Scan for the cell matching the given text and deliver its [X, Y] coordinate at center. 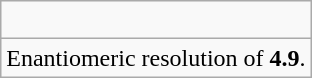
Enantiomeric resolution of 4.9. [156, 58]
